Pinpoint the cell where the given text exists, returning its (x, y) midpoint coordinate. 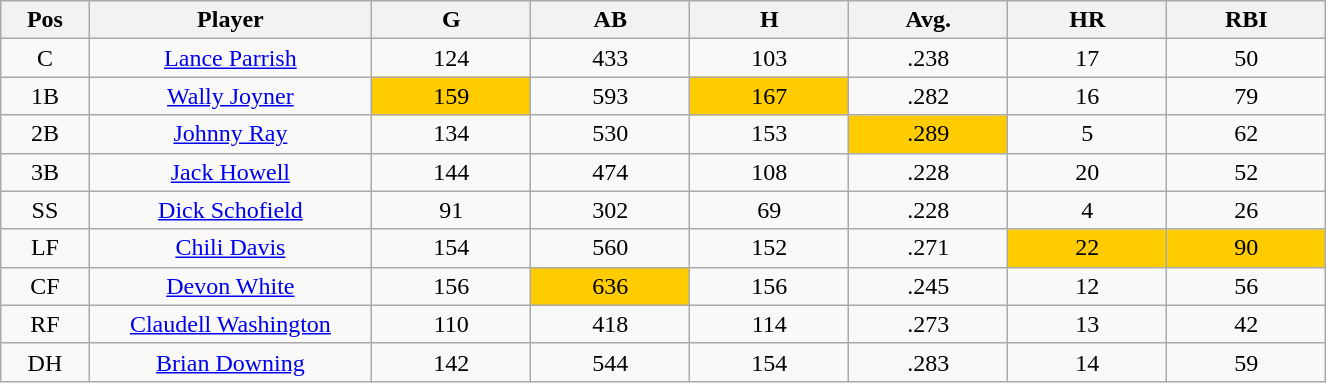
14 (1088, 362)
Dick Schofield (230, 210)
.283 (928, 362)
302 (610, 210)
593 (610, 96)
26 (1246, 210)
.273 (928, 324)
103 (770, 58)
DH (45, 362)
2B (45, 134)
Avg. (928, 20)
.238 (928, 58)
560 (610, 248)
433 (610, 58)
SS (45, 210)
Jack Howell (230, 172)
134 (452, 134)
17 (1088, 58)
4 (1088, 210)
152 (770, 248)
HR (1088, 20)
110 (452, 324)
52 (1246, 172)
RF (45, 324)
108 (770, 172)
Lance Parrish (230, 58)
62 (1246, 134)
167 (770, 96)
530 (610, 134)
.271 (928, 248)
Devon White (230, 286)
.245 (928, 286)
.289 (928, 134)
159 (452, 96)
Wally Joyner (230, 96)
79 (1246, 96)
20 (1088, 172)
16 (1088, 96)
90 (1246, 248)
114 (770, 324)
56 (1246, 286)
144 (452, 172)
3B (45, 172)
Chili Davis (230, 248)
5 (1088, 134)
Player (230, 20)
AB (610, 20)
.282 (928, 96)
C (45, 58)
H (770, 20)
544 (610, 362)
142 (452, 362)
50 (1246, 58)
69 (770, 210)
418 (610, 324)
RBI (1246, 20)
Pos (45, 20)
13 (1088, 324)
474 (610, 172)
636 (610, 286)
Brian Downing (230, 362)
42 (1246, 324)
LF (45, 248)
Claudell Washington (230, 324)
Johnny Ray (230, 134)
CF (45, 286)
91 (452, 210)
153 (770, 134)
59 (1246, 362)
G (452, 20)
22 (1088, 248)
1B (45, 96)
124 (452, 58)
12 (1088, 286)
